Scan for the cell matching the given text and deliver its (X, Y) coordinate at center. 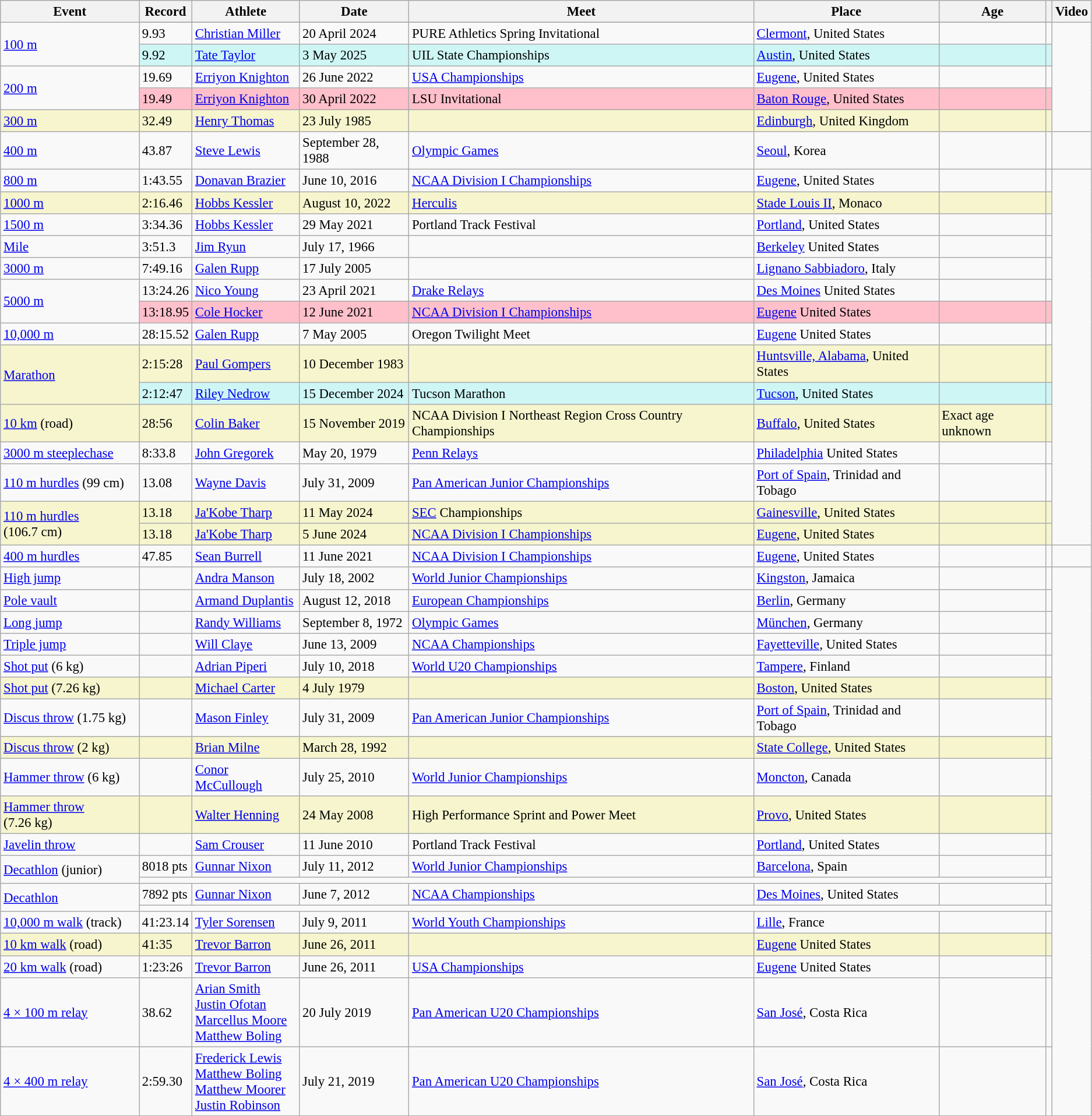
2:16.46 (165, 203)
Fayetteville, United States (846, 644)
Video (1072, 12)
Exact age unknown (992, 423)
110 m hurdles (106.7 cm) (70, 523)
Arian SmithJustin OfotanMarcellus MooreMatthew Boling (246, 1012)
5000 m (70, 301)
30 April 2022 (354, 99)
Gainesville, United States (846, 513)
Oregon Twilight Meet (582, 334)
43.87 (165, 150)
8:33.8 (165, 453)
7:49.16 (165, 268)
800 m (70, 181)
Adrian Piperi (246, 666)
Long jump (70, 622)
June 7, 2012 (354, 895)
May 20, 1979 (354, 453)
Steve Lewis (246, 150)
29 May 2021 (354, 224)
Provo, United States (846, 815)
Tampere, Finland (846, 666)
13:24.26 (165, 290)
38.62 (165, 1012)
15 November 2019 (354, 423)
4 July 1979 (354, 688)
Randy Williams (246, 622)
July 11, 2012 (354, 867)
Event (70, 12)
32.49 (165, 121)
Sean Burrell (246, 557)
High jump (70, 579)
4 × 400 m relay (70, 1082)
Cole Hocker (246, 312)
47.85 (165, 557)
Discus throw (2 kg) (70, 748)
Riley Nedrow (246, 393)
Henry Thomas (246, 121)
Stade Louis II, Monaco (846, 203)
Des Moines United States (846, 290)
Record (165, 12)
28:56 (165, 423)
NCAA Division I Northeast Region Cross Country Championships (582, 423)
9.92 (165, 55)
11 June 2021 (354, 557)
9.93 (165, 34)
Kingston, Jamaica (846, 579)
400 m hurdles (70, 557)
1500 m (70, 224)
200 m (70, 89)
Baton Rouge, United States (846, 99)
Philadelphia United States (846, 453)
SEC Championships (582, 513)
10 km walk (road) (70, 945)
PURE Athletics Spring Invitational (582, 34)
26 June 2022 (354, 78)
Decathlon (70, 897)
20 July 2019 (354, 1012)
13.08 (165, 483)
400 m (70, 150)
August 10, 2022 (354, 203)
Michael Carter (246, 688)
July 18, 2002 (354, 579)
Seoul, Korea (846, 150)
23 July 1985 (354, 121)
Tyler Sorensen (246, 923)
Marathon (70, 375)
Des Moines, United States (846, 895)
Decathlon (junior) (70, 869)
300 m (70, 121)
Huntsville, Alabama, United States (846, 364)
10,000 m walk (track) (70, 923)
19.69 (165, 78)
Donavan Brazier (246, 181)
Armand Duplantis (246, 600)
August 12, 2018 (354, 600)
Lille, France (846, 923)
41:23.14 (165, 923)
23 April 2021 (354, 290)
11 June 2010 (354, 845)
7892 pts (165, 895)
Austin, United States (846, 55)
Shot put (6 kg) (70, 666)
8018 pts (165, 867)
28:15.52 (165, 334)
Berkeley United States (846, 247)
3000 m (70, 268)
July 9, 2011 (354, 923)
41:35 (165, 945)
Boston, United States (846, 688)
July 10, 2018 (354, 666)
Berlin, Germany (846, 600)
John Gregorek (246, 453)
Brian Milne (246, 748)
World U20 Championships (582, 666)
July 21, 2019 (354, 1082)
July 17, 1966 (354, 247)
Edinburgh, United Kingdom (846, 121)
Clermont, United States (846, 34)
17 July 2005 (354, 268)
High Performance Sprint and Power Meet (582, 815)
11 May 2024 (354, 513)
State College, United States (846, 748)
Shot put (7.26 kg) (70, 688)
Hammer throw (6 kg) (70, 777)
Paul Gompers (246, 364)
10,000 m (70, 334)
Drake Relays (582, 290)
Pole vault (70, 600)
Age (992, 12)
5 June 2024 (354, 534)
Herculis (582, 203)
7 May 2005 (354, 334)
Mile (70, 247)
Tucson Marathon (582, 393)
1:23:26 (165, 967)
3:51.3 (165, 247)
3:34.36 (165, 224)
20 km walk (road) (70, 967)
September 28, 1988 (354, 150)
Colin Baker (246, 423)
10 km (road) (70, 423)
LSU Invitational (582, 99)
München, Germany (846, 622)
Hammer throw (7.26 kg) (70, 815)
Lignano Sabbiadoro, Italy (846, 268)
Buffalo, United States (846, 423)
Will Claye (246, 644)
2:59.30 (165, 1082)
1:43.55 (165, 181)
July 25, 2010 (354, 777)
Tate Taylor (246, 55)
Jim Ryun (246, 247)
Javelin throw (70, 845)
Wayne Davis (246, 483)
UIL State Championships (582, 55)
Barcelona, Spain (846, 867)
Triple jump (70, 644)
4 × 100 m relay (70, 1012)
Walter Henning (246, 815)
Frederick LewisMatthew BolingMatthew MoorerJustin Robinson (246, 1082)
March 28, 1992 (354, 748)
European Championships (582, 600)
Date (354, 12)
100 m (70, 44)
24 May 2008 (354, 815)
World Youth Championships (582, 923)
Discus throw (1.75 kg) (70, 718)
Place (846, 12)
13:18.95 (165, 312)
Meet (582, 12)
Athlete (246, 12)
September 8, 1972 (354, 622)
June 13, 2009 (354, 644)
3000 m steeplechase (70, 453)
Penn Relays (582, 453)
Conor McCullough (246, 777)
1000 m (70, 203)
110 m hurdles (99 cm) (70, 483)
12 June 2021 (354, 312)
Mason Finley (246, 718)
20 April 2024 (354, 34)
2:15:28 (165, 364)
10 December 1983 (354, 364)
2:12:47 (165, 393)
15 December 2024 (354, 393)
Nico Young (246, 290)
Sam Crouser (246, 845)
Tucson, United States (846, 393)
19.49 (165, 99)
Andra Manson (246, 579)
Christian Miller (246, 34)
3 May 2025 (354, 55)
Moncton, Canada (846, 777)
June 10, 2016 (354, 181)
